Return [x, y] of the center of cell containing provided text 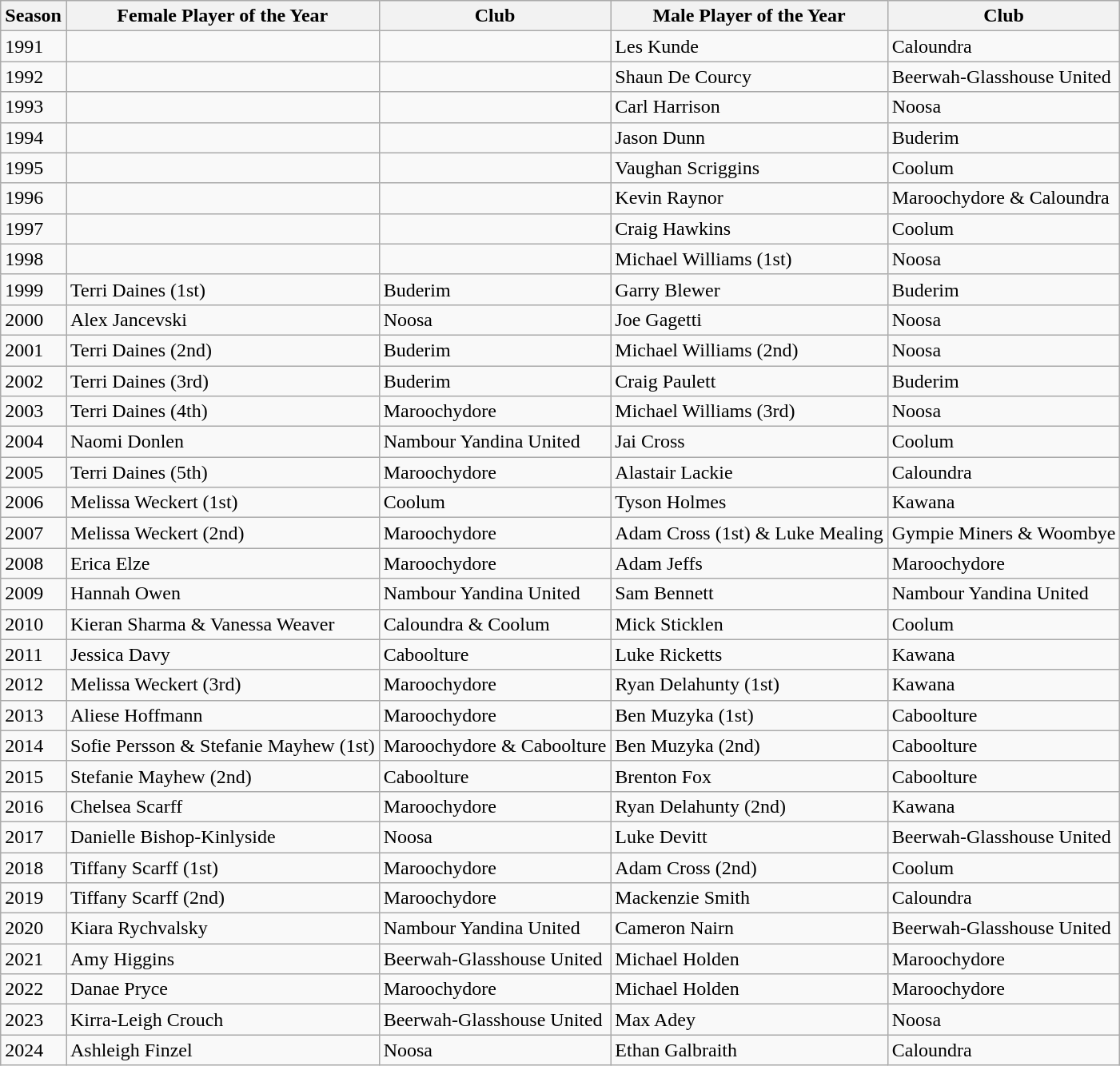
Ryan Delahunty (2nd) [749, 806]
Ethan Galbraith [749, 1050]
Female Player of the Year [222, 16]
2013 [34, 715]
Terri Daines (1st) [222, 289]
2022 [34, 989]
Michael Williams (1st) [749, 259]
2016 [34, 806]
Terri Daines (3rd) [222, 381]
Tyson Holmes [749, 503]
2020 [34, 929]
1994 [34, 137]
Jai Cross [749, 442]
Mackenzie Smith [749, 898]
2010 [34, 624]
Tiffany Scarff (1st) [222, 867]
Aliese Hoffmann [222, 715]
1991 [34, 46]
Maroochydore & Caboolture [495, 746]
Vaughan Scriggins [749, 168]
Male Player of the Year [749, 16]
Cameron Nairn [749, 929]
2018 [34, 867]
Season [34, 16]
Terri Daines (4th) [222, 412]
1999 [34, 289]
2014 [34, 746]
2004 [34, 442]
Maroochydore & Caloundra [1004, 198]
Garry Blewer [749, 289]
Max Adey [749, 1020]
Jessica Davy [222, 654]
Sam Bennett [749, 594]
1996 [34, 198]
Joe Gagetti [749, 320]
Danielle Bishop-Kinlyside [222, 837]
Terri Daines (2nd) [222, 350]
Ben Muzyka (2nd) [749, 746]
Carl Harrison [749, 107]
Michael Williams (2nd) [749, 350]
1997 [34, 229]
1992 [34, 77]
2019 [34, 898]
Terri Daines (5th) [222, 472]
1993 [34, 107]
Ben Muzyka (1st) [749, 715]
Chelsea Scarff [222, 806]
2011 [34, 654]
Kieran Sharma & Vanessa Weaver [222, 624]
2000 [34, 320]
1995 [34, 168]
2003 [34, 412]
2024 [34, 1050]
Brenton Fox [749, 776]
Sofie Persson & Stefanie Mayhew (1st) [222, 746]
2023 [34, 1020]
Ashleigh Finzel [222, 1050]
2021 [34, 959]
Alastair Lackie [749, 472]
Kevin Raynor [749, 198]
2002 [34, 381]
Melissa Weckert (1st) [222, 503]
Adam Cross (1st) & Luke Mealing [749, 533]
Adam Cross (2nd) [749, 867]
2015 [34, 776]
2006 [34, 503]
Melissa Weckert (2nd) [222, 533]
2005 [34, 472]
Tiffany Scarff (2nd) [222, 898]
Erica Elze [222, 563]
2001 [34, 350]
Luke Devitt [749, 837]
Danae Pryce [222, 989]
Stefanie Mayhew (2nd) [222, 776]
Gympie Miners & Woombye [1004, 533]
Craig Paulett [749, 381]
Caloundra & Coolum [495, 624]
Michael Williams (3rd) [749, 412]
Amy Higgins [222, 959]
Les Kunde [749, 46]
Alex Jancevski [222, 320]
Melissa Weckert (3rd) [222, 685]
Jason Dunn [749, 137]
Adam Jeffs [749, 563]
2008 [34, 563]
Naomi Donlen [222, 442]
Shaun De Courcy [749, 77]
Kirra-Leigh Crouch [222, 1020]
Craig Hawkins [749, 229]
2009 [34, 594]
Hannah Owen [222, 594]
1998 [34, 259]
Ryan Delahunty (1st) [749, 685]
Kiara Rychvalsky [222, 929]
2012 [34, 685]
Luke Ricketts [749, 654]
2007 [34, 533]
Mick Sticklen [749, 624]
2017 [34, 837]
